Identify which cell holds the provided text, then report its [x, y] central coordinate. 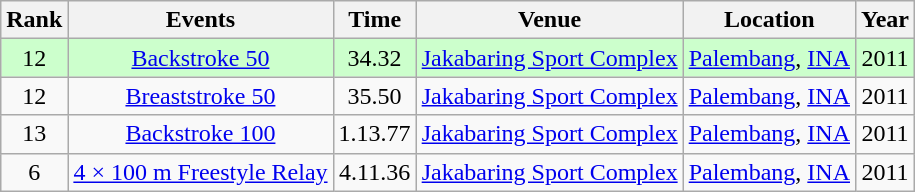
4 × 100 m Freestyle Relay [200, 172]
Events [200, 20]
13 [34, 134]
Venue [550, 20]
Backstroke 50 [200, 58]
Location [769, 20]
1.13.77 [374, 134]
Backstroke 100 [200, 134]
34.32 [374, 58]
6 [34, 172]
Breaststroke 50 [200, 96]
Time [374, 20]
35.50 [374, 96]
4.11.36 [374, 172]
Rank [34, 20]
Year [886, 20]
